Scan for the cell matching the given text and deliver its [x, y] coordinate at center. 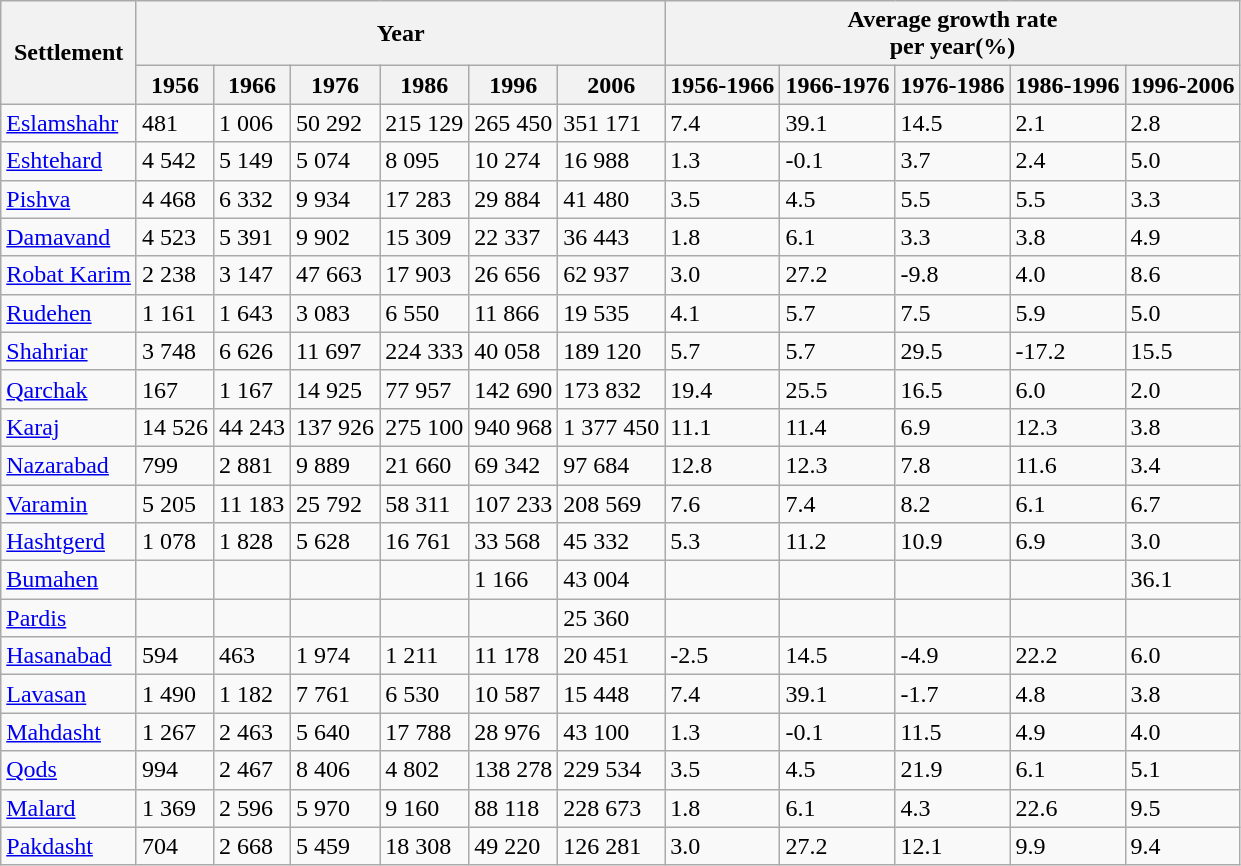
19.4 [722, 389]
-1.7 [952, 694]
351 171 [612, 123]
6 332 [252, 199]
1 211 [424, 656]
14 925 [336, 389]
265 450 [514, 123]
Varamin [69, 503]
5 628 [336, 542]
5 970 [336, 808]
1966-1976 [838, 85]
1966 [252, 85]
77 957 [424, 389]
22.2 [1068, 656]
11.2 [838, 542]
9 902 [336, 237]
229 534 [612, 770]
5 149 [252, 161]
7.8 [952, 465]
11.1 [722, 427]
228 673 [612, 808]
Pishva [69, 199]
2.1 [1068, 123]
11 183 [252, 503]
Eslamshahr [69, 123]
Eshtehard [69, 161]
58 311 [424, 503]
3 748 [174, 351]
1976-1986 [952, 85]
173 832 [612, 389]
17 903 [424, 275]
3.4 [1182, 465]
2 467 [252, 770]
88 118 [514, 808]
Malard [69, 808]
-2.5 [722, 656]
41 480 [612, 199]
7.6 [722, 503]
215 129 [424, 123]
1996-2006 [1182, 85]
10 587 [514, 694]
6.7 [1182, 503]
7 761 [336, 694]
-17.2 [1068, 351]
49 220 [514, 846]
-4.9 [952, 656]
11 697 [336, 351]
1956 [174, 85]
5 391 [252, 237]
167 [174, 389]
47 663 [336, 275]
2 668 [252, 846]
12.1 [952, 846]
Qods [69, 770]
29 884 [514, 199]
2 238 [174, 275]
5 205 [174, 503]
208 569 [612, 503]
4 468 [174, 199]
12.8 [722, 465]
15 448 [612, 694]
25.5 [838, 389]
2.8 [1182, 123]
18 308 [424, 846]
6 626 [252, 351]
19 535 [612, 313]
69 342 [514, 465]
137 926 [336, 427]
1 267 [174, 732]
11 178 [514, 656]
11.6 [1068, 465]
8.2 [952, 503]
10.9 [952, 542]
1976 [336, 85]
44 243 [252, 427]
3 083 [336, 313]
1 166 [514, 580]
2.0 [1182, 389]
2.4 [1068, 161]
463 [252, 656]
142 690 [514, 389]
126 281 [612, 846]
1 828 [252, 542]
8 406 [336, 770]
4 542 [174, 161]
29.5 [952, 351]
22 337 [514, 237]
224 333 [424, 351]
1 369 [174, 808]
1 643 [252, 313]
5 074 [336, 161]
50 292 [336, 123]
21.9 [952, 770]
9.9 [1068, 846]
Qarchak [69, 389]
1 377 450 [612, 427]
Hashtgerd [69, 542]
4 523 [174, 237]
9 160 [424, 808]
Hasanabad [69, 656]
1 182 [252, 694]
-9.8 [952, 275]
2 596 [252, 808]
5.9 [1068, 313]
9.4 [1182, 846]
1986 [424, 85]
799 [174, 465]
Karaj [69, 427]
21 660 [424, 465]
Settlement [69, 52]
994 [174, 770]
7.5 [952, 313]
36.1 [1182, 580]
16 761 [424, 542]
2 463 [252, 732]
Shahriar [69, 351]
16 988 [612, 161]
Robat Karim [69, 275]
Average growth rateper year(%) [952, 34]
481 [174, 123]
17 788 [424, 732]
2006 [612, 85]
4 802 [424, 770]
1986-1996 [1068, 85]
1996 [514, 85]
594 [174, 656]
43 100 [612, 732]
4.3 [952, 808]
28 976 [514, 732]
26 656 [514, 275]
6 530 [424, 694]
2 881 [252, 465]
6 550 [424, 313]
15 309 [424, 237]
3.7 [952, 161]
Lavasan [69, 694]
97 684 [612, 465]
4.8 [1068, 694]
9 934 [336, 199]
36 443 [612, 237]
1 490 [174, 694]
43 004 [612, 580]
45 332 [612, 542]
9.5 [1182, 808]
10 274 [514, 161]
1 161 [174, 313]
25 360 [612, 618]
Mahdasht [69, 732]
Pardis [69, 618]
5.3 [722, 542]
11 866 [514, 313]
22.6 [1068, 808]
20 451 [612, 656]
1956-1966 [722, 85]
189 120 [612, 351]
Rudehen [69, 313]
138 278 [514, 770]
16.5 [952, 389]
704 [174, 846]
Pakdasht [69, 846]
62 937 [612, 275]
275 100 [424, 427]
5 640 [336, 732]
15.5 [1182, 351]
14 526 [174, 427]
5.1 [1182, 770]
17 283 [424, 199]
8 095 [424, 161]
25 792 [336, 503]
107 233 [514, 503]
1 078 [174, 542]
940 968 [514, 427]
Damavand [69, 237]
Year [400, 34]
Nazarabad [69, 465]
40 058 [514, 351]
Bumahen [69, 580]
5 459 [336, 846]
9 889 [336, 465]
1 006 [252, 123]
8.6 [1182, 275]
11.4 [838, 427]
33 568 [514, 542]
3 147 [252, 275]
4.1 [722, 313]
11.5 [952, 732]
1 167 [252, 389]
1 974 [336, 656]
